Extract the (X, Y) coordinate from the center of the cell holding the provided text.  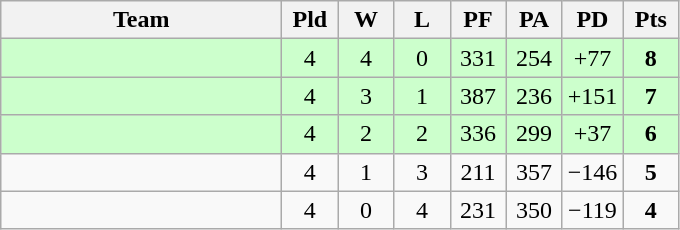
236 (534, 96)
Pld (310, 20)
5 (651, 172)
254 (534, 58)
+77 (592, 58)
Team (142, 20)
+151 (592, 96)
6 (651, 134)
211 (478, 172)
−119 (592, 210)
231 (478, 210)
299 (534, 134)
331 (478, 58)
PF (478, 20)
W (366, 20)
336 (478, 134)
L (422, 20)
+37 (592, 134)
Pts (651, 20)
8 (651, 58)
−146 (592, 172)
PD (592, 20)
7 (651, 96)
387 (478, 96)
357 (534, 172)
PA (534, 20)
350 (534, 210)
